For the text-containing cell, return its midpoint in [X, Y] coordinate format. 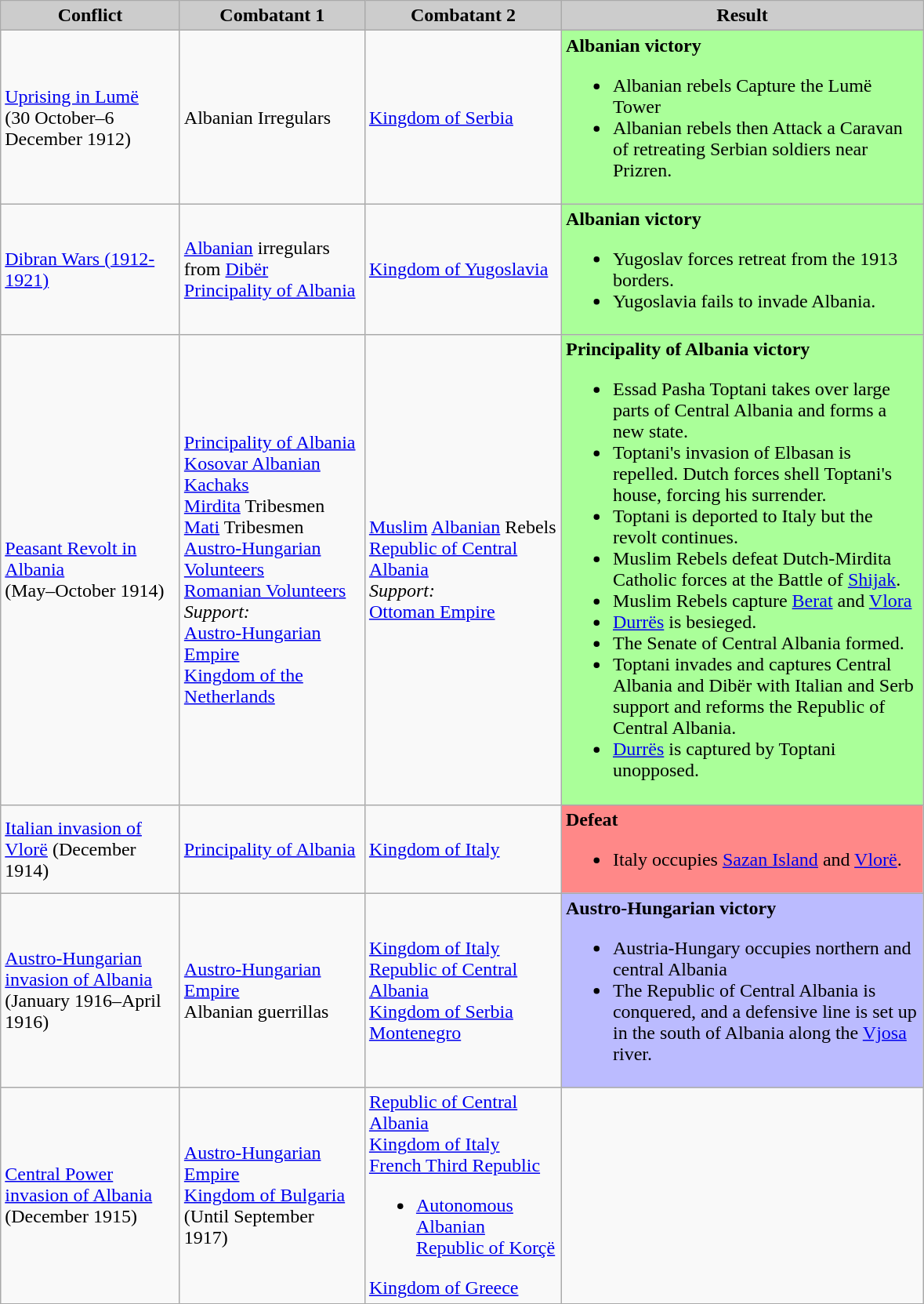
Italian invasion of Vlorë (December 1914) [91, 848]
Republic of Central Albania Kingdom of Italy French Third Republic Autonomous Albanian Republic of Korçë Kingdom of Greece [462, 1195]
Kingdom of Italy Republic of Central Albania Kingdom of Serbia Montenegro [462, 990]
Result [741, 16]
Uprising in Lumë (30 October–6 December 1912) [91, 118]
Combatant 2 [462, 16]
Austro-Hungarian Empire Kingdom of Bulgaria (Until September 1917) [272, 1195]
Kingdom of Serbia [462, 118]
Conflict [91, 16]
Albanian victoryYugoslav forces retreat from the 1913 borders.Yugoslavia fails to invade Albania. [741, 270]
Kingdom of Italy [462, 848]
Austro-Hungarian Empire Albanian guerrillas [272, 990]
Kingdom of Yugoslavia [462, 270]
Albanian irregulars from Dibër Principality of Albania [272, 270]
DefeatItaly occupies Sazan Island and Vlorë. [741, 848]
Albanian Irregulars [272, 118]
Central Power invasion of Albania (December 1915) [91, 1195]
Albanian victoryAlbanian rebels Capture the Lumë TowerAlbanian rebels then Attack a Caravan of retreating Serbian soldiers near Prizren. [741, 118]
Dibran Wars (1912-1921) [91, 270]
Peasant Revolt in Albania (May–October 1914) [91, 569]
Combatant 1 [272, 16]
Muslim Albanian Rebels Republic of Central Albania Support: Ottoman Empire [462, 569]
Austro-Hungarian invasion of Albania (January 1916–April 1916) [91, 990]
Principality of Albania [272, 848]
